Scan for the cell matching the given text and deliver its [X, Y] coordinate at center. 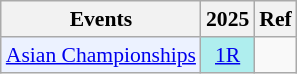
Events [101, 19]
2025 [228, 19]
1R [228, 55]
Ref [275, 19]
Asian Championships [101, 55]
